Search for the cell housing the specified text and yield its [x, y] center coordinate. 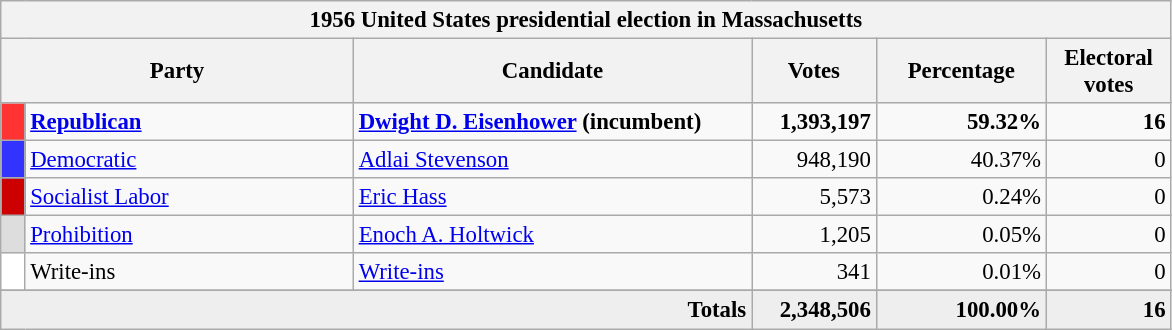
948,190 [814, 160]
Votes [814, 72]
Socialist Labor [189, 197]
Totals [376, 310]
341 [814, 273]
Percentage [961, 72]
Enoch A. Holtwick [552, 235]
2,348,506 [814, 310]
5,573 [814, 197]
Dwight D. Eisenhower (incumbent) [552, 122]
1,205 [814, 235]
Democratic [189, 160]
0.24% [961, 197]
Republican [189, 122]
59.32% [961, 122]
Prohibition [189, 235]
0.05% [961, 235]
Eric Hass [552, 197]
Electoral votes [1108, 72]
1,393,197 [814, 122]
0.01% [961, 273]
1956 United States presidential election in Massachusetts [586, 20]
Party [178, 72]
100.00% [961, 310]
Adlai Stevenson [552, 160]
Candidate [552, 72]
40.37% [961, 160]
